For the text-containing cell, return its midpoint in [x, y] coordinate format. 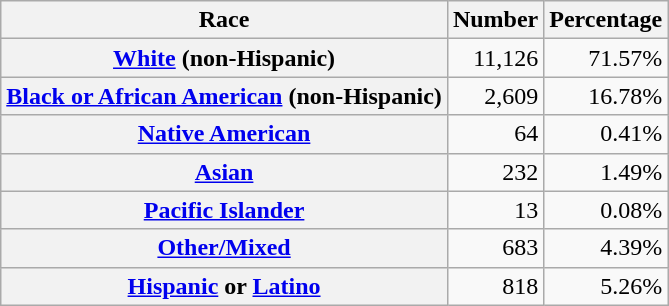
13 [495, 210]
Pacific Islander [224, 210]
71.57% [606, 58]
2,609 [495, 96]
Other/Mixed [224, 248]
White (non-Hispanic) [224, 58]
64 [495, 134]
683 [495, 248]
16.78% [606, 96]
Percentage [606, 20]
232 [495, 172]
0.41% [606, 134]
818 [495, 286]
Hispanic or Latino [224, 286]
5.26% [606, 286]
0.08% [606, 210]
Asian [224, 172]
Number [495, 20]
11,126 [495, 58]
Race [224, 20]
Black or African American (non-Hispanic) [224, 96]
Native American [224, 134]
4.39% [606, 248]
1.49% [606, 172]
